Find where the given text appears and provide that cell's center as (x, y) coordinate. 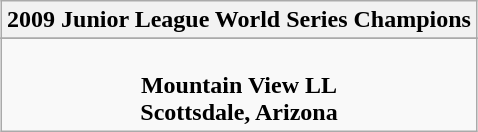
Mountain View LLScottsdale, Arizona (240, 85)
2009 Junior League World Series Champions (240, 20)
